Capture the cell that displays the provided text and extract its (x, y) central coordinate. 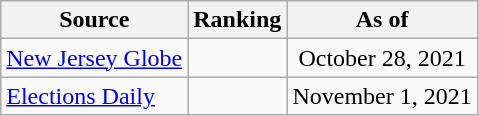
As of (382, 20)
New Jersey Globe (94, 58)
Source (94, 20)
October 28, 2021 (382, 58)
Ranking (238, 20)
November 1, 2021 (382, 96)
Elections Daily (94, 96)
